Extract the [x, y] coordinate from the center of the cell holding the provided text.  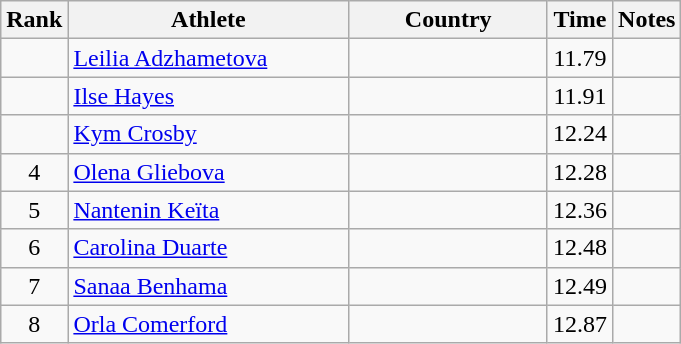
Olena Gliebova [208, 172]
Athlete [208, 20]
12.28 [580, 172]
12.48 [580, 248]
Kym Crosby [208, 134]
11.91 [580, 96]
Rank [34, 20]
7 [34, 286]
12.36 [580, 210]
Sanaa Benhama [208, 286]
4 [34, 172]
12.49 [580, 286]
11.79 [580, 58]
12.87 [580, 324]
8 [34, 324]
Leilia Adzhametova [208, 58]
Country [448, 20]
6 [34, 248]
12.24 [580, 134]
Ilse Hayes [208, 96]
Notes [647, 20]
Time [580, 20]
Carolina Duarte [208, 248]
Orla Comerford [208, 324]
Nantenin Keïta [208, 210]
5 [34, 210]
